Locate the cell with the specified text and output its [x, y] center coordinate. 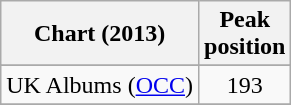
193 [245, 85]
UK Albums (OCC) [100, 85]
Peakposition [245, 34]
Chart (2013) [100, 34]
